Determine the [x, y] coordinate at the center of the cell enclosing the given text.  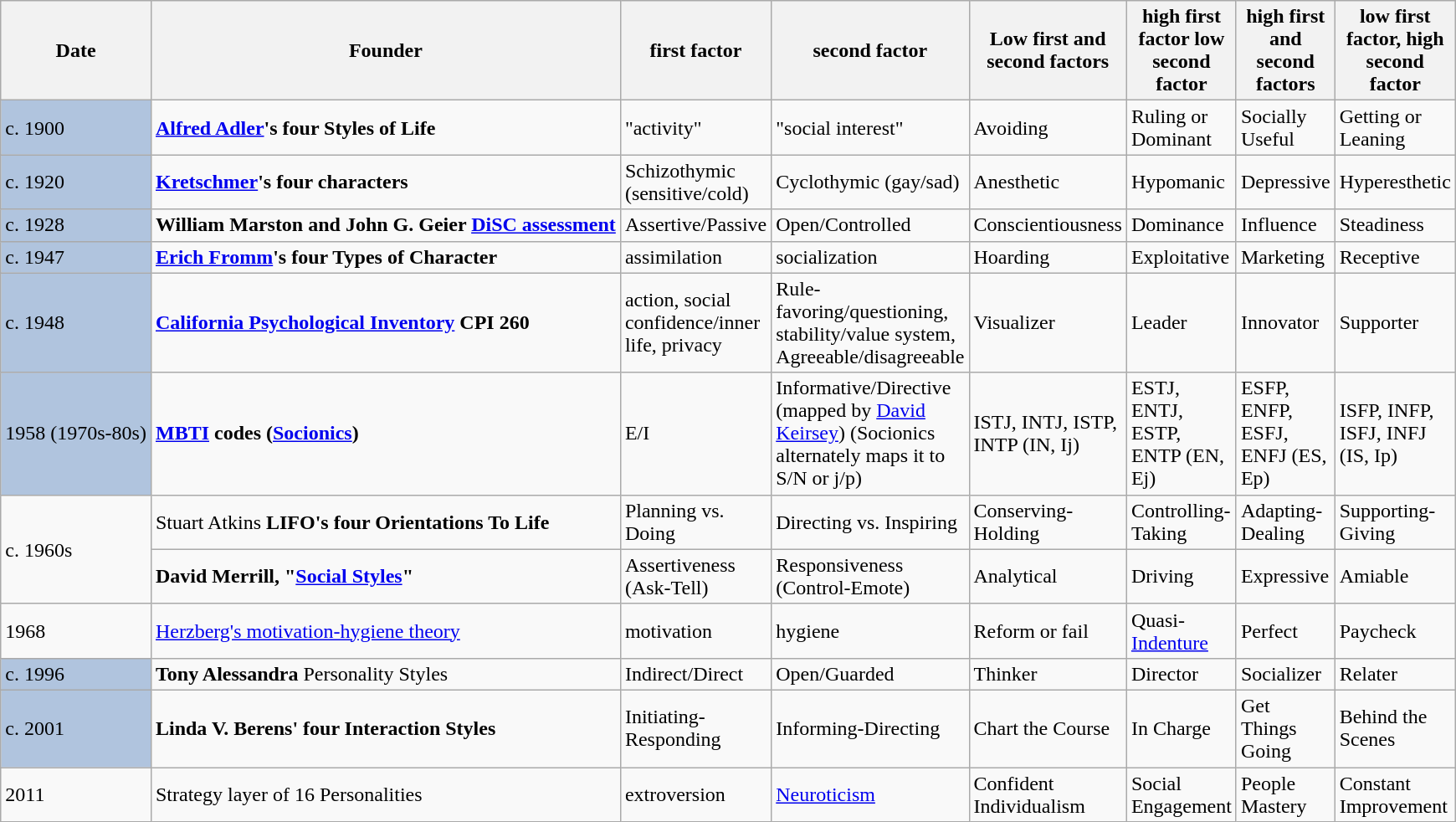
1968 [76, 631]
Avoiding [1048, 127]
c. 1996 [76, 674]
Open/Controlled [870, 225]
Exploitative [1182, 257]
c. 2001 [76, 728]
Responsiveness (Control-Emote) [870, 576]
1958 (1970s-80s) [76, 434]
Expressive [1285, 576]
Linda V. Berens' four Interaction Styles [385, 728]
low first factor, high second factor [1395, 50]
Open/Guarded [870, 674]
ESTJ, ENTJ, ESTP, ENTP (EN, Ej) [1182, 434]
California Psychological Inventory CPI 260 [385, 323]
Rule-favoring/questioning, stability/value system, Agreeable/disagreeable [870, 323]
Confident Individualism [1048, 794]
Amiable [1395, 576]
Chart the Course [1048, 728]
high first and second factors [1285, 50]
Analytical [1048, 576]
People Mastery [1285, 794]
In Charge [1182, 728]
assimilation [695, 257]
Paycheck [1395, 631]
Get Things Going [1285, 728]
Director [1182, 674]
high first factor low second factor [1182, 50]
Quasi-Indenture [1182, 631]
hygiene [870, 631]
ESFP, ENFP, ESFJ, ENFJ (ES, Ep) [1285, 434]
David Merrill, "Social Styles" [385, 576]
Founder [385, 50]
Assertiveness (Ask-Tell) [695, 576]
extroversion [695, 794]
Hypomanic [1182, 182]
Informative/Directive (mapped by David Keirsey) (Socionics alternately maps it to S/N or j/p) [870, 434]
c. 1928 [76, 225]
c. 1947 [76, 257]
Anesthetic [1048, 182]
Conscientiousness [1048, 225]
Marketing [1285, 257]
Strategy layer of 16 Personalities [385, 794]
Conserving-Holding [1048, 522]
Supporting-Giving [1395, 522]
c. 1960s [76, 549]
Reform or fail [1048, 631]
Behind the Scenes [1395, 728]
2011 [76, 794]
Driving [1182, 576]
Social Engagement [1182, 794]
Date [76, 50]
Kretschmer's four characters [385, 182]
Getting or Leaning [1395, 127]
Tony Alessandra Personality Styles [385, 674]
first factor [695, 50]
Relater [1395, 674]
E/I [695, 434]
Receptive [1395, 257]
Leader [1182, 323]
MBTI codes (Socionics) [385, 434]
second factor [870, 50]
Stuart Atkins LIFO's four Orientations To Life [385, 522]
Perfect [1285, 631]
Innovator [1285, 323]
ISTJ, INTJ, ISTP, INTP (IN, Ij) [1048, 434]
Alfred Adler's four Styles of Life [385, 127]
Neuroticism [870, 794]
Hoarding [1048, 257]
c. 1920 [76, 182]
motivation [695, 631]
Directing vs. Inspiring [870, 522]
Visualizer [1048, 323]
"activity" [695, 127]
Schizothymic (sensitive/cold) [695, 182]
Indirect/Direct [695, 674]
"social interest" [870, 127]
Cyclothymic (gay/sad) [870, 182]
Influence [1285, 225]
c. 1948 [76, 323]
Steadiness [1395, 225]
Supporter [1395, 323]
action, social confidence/inner life, privacy [695, 323]
Socializer [1285, 674]
ISFP, INFP, ISFJ, INFJ (IS, Ip) [1395, 434]
Thinker [1048, 674]
Constant Improvement [1395, 794]
Adapting-Dealing [1285, 522]
socialization [870, 257]
c. 1900 [76, 127]
Hyperesthetic [1395, 182]
Planning vs. Doing [695, 522]
Herzberg's motivation-hygiene theory [385, 631]
Depressive [1285, 182]
Assertive/Passive [695, 225]
William Marston and John G. Geier DiSC assessment [385, 225]
Dominance [1182, 225]
Controlling-Taking [1182, 522]
Low first and second factors [1048, 50]
Informing-Directing [870, 728]
Initiating-Responding [695, 728]
Erich Fromm's four Types of Character [385, 257]
Socially Useful [1285, 127]
Ruling or Dominant [1182, 127]
